Detect which cell encompasses the target text, then output its [x, y] center coordinate. 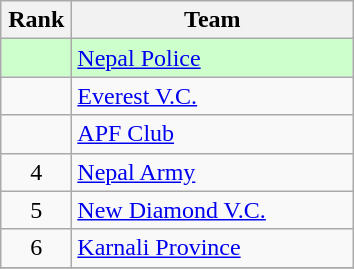
6 [36, 248]
4 [36, 172]
Karnali Province [212, 248]
Nepal Police [212, 58]
Team [212, 20]
APF Club [212, 134]
Rank [36, 20]
Everest V.C. [212, 96]
New Diamond V.C. [212, 210]
Nepal Army [212, 172]
5 [36, 210]
